Find where the given text appears and provide that cell's center as (x, y) coordinate. 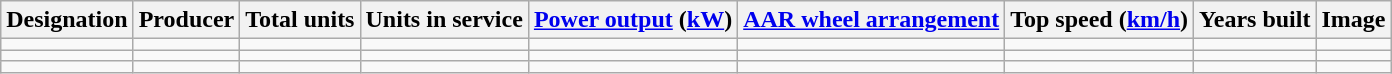
Total units (300, 20)
Years built (1255, 20)
AAR wheel arrangement (872, 20)
Power output (kW) (632, 20)
Designation (67, 20)
Units in service (444, 20)
Producer (186, 20)
Image (1354, 20)
Top speed (km/h) (1100, 20)
